Output the (x, y) coordinate of the center of the cell containing the given text.  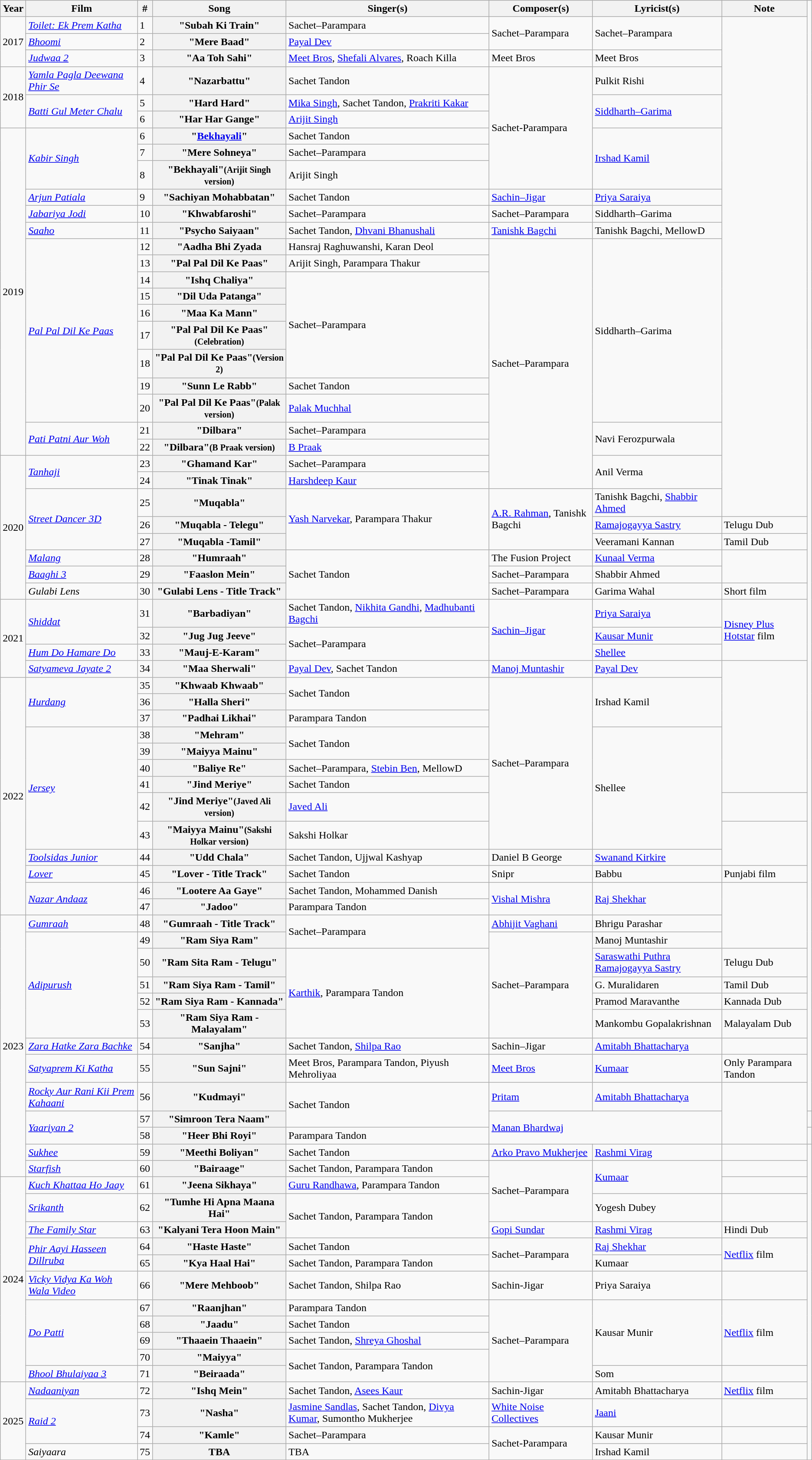
60 (145, 1169)
"Humraah" (219, 558)
"Nasha" (219, 1412)
"Jind Meriye"(Javed Ali version) (219, 806)
Yamla Pagla Deewana Phir Se (82, 81)
"Ram Siya Ram" (219, 940)
16 (145, 313)
Batti Gul Meter Chalu (82, 111)
"Dil Uda Patanga" (219, 296)
2023 (13, 1046)
55 (145, 1069)
2022 (13, 796)
B Praak (388, 447)
Sachet–Parampara, Stebin Ben, MellowD (388, 768)
14 (145, 280)
"Aadha Bhi Zyada (219, 247)
67 (145, 1308)
23 (145, 464)
56 (145, 1096)
Gumraah (82, 924)
"Khwabfaroshi" (219, 214)
"Mauj-E-Karam" (219, 652)
Anil Verma (657, 472)
The Family Star (82, 1230)
"Jind Meriye" (219, 784)
Navi Ferozpurwala (657, 439)
Pulkit Rishi (657, 81)
A.R. Rahman, Tanishk Bagchi (541, 519)
18 (145, 364)
Note (764, 9)
69 (145, 1341)
"Halla Sheri" (219, 702)
Jaani (657, 1412)
61 (145, 1185)
Malang (82, 558)
12 (145, 247)
# (145, 9)
1 (145, 25)
33 (145, 652)
"Sachiyan Mohabbatan" (219, 197)
36 (145, 702)
Srikanth (82, 1207)
Daniel B George (541, 858)
Payal Dev, Sachet Tandon (388, 669)
63 (145, 1230)
"Ram Siya Ram - Tamil" (219, 985)
73 (145, 1412)
Disney Plus Hotstar film (764, 630)
3 (145, 58)
Swanand Kirkire (657, 858)
"Subah Ki Train" (219, 25)
Snipr (541, 874)
Sachet Tandon, Ujjwal Kashyap (388, 858)
Pal Pal Dil Ke Paas (82, 331)
34 (145, 669)
Manan Bhardwaj (606, 1127)
Arjun Patiala (82, 197)
22 (145, 447)
Tanishk Bagchi, MellowD (657, 230)
"Mere Sohneya" (219, 152)
Yogesh Dubey (657, 1207)
Toolsidas Junior (82, 858)
Nazar Andaaz (82, 899)
Jasmine Sandlas, Sachet Tandon, Divya Kumar, Sumontho Mukherjee (388, 1412)
"Pal Pal Dil Ke Paas"(Version 2) (219, 364)
Starfish (82, 1169)
Film (82, 9)
Kuch Khattaa Ho Jaay (82, 1185)
"Tinak Tinak" (219, 480)
64 (145, 1246)
"Beiraada" (219, 1374)
2020 (13, 527)
Gopi Sundar (541, 1230)
30 (145, 591)
50 (145, 963)
Nadaaniyan (82, 1390)
Yaariyan 2 (82, 1127)
38 (145, 735)
Ramajogayya Sastry (657, 525)
2024 (13, 1279)
9 (145, 197)
"Maa Sherwali" (219, 669)
Song (219, 9)
Meet Bros, Shefali Alvares, Roach Killa (388, 58)
13 (145, 263)
"Ram Siya Ram - Kannada" (219, 1001)
"Lover - Title Track" (219, 874)
"Sanjha" (219, 1046)
"Raanjhan" (219, 1308)
25 (145, 503)
Pritam (541, 1096)
47 (145, 907)
"Aa Toh Sahi" (219, 58)
53 (145, 1023)
"Ishq Chaliya" (219, 280)
"Bekhayali" (219, 136)
Vicky Vidya Ka Woh Wala Video (82, 1286)
Kannada Dub (764, 1001)
40 (145, 768)
Punjabi film (764, 874)
Karthik, Parampara Tandon (388, 993)
Bhool Bhulaiyaa 3 (82, 1374)
Sachet Tandon, Mohammed Danish (388, 891)
Only Parampara Tandon (764, 1069)
Hurdang (82, 702)
45 (145, 874)
Sukhee (82, 1152)
"Pal Pal Dil Ke Paas"(Palak version) (219, 408)
Saaho (82, 230)
Phir Aayi Hasseen Dillruba (82, 1255)
Sachet Tandon, Dhvani Bhanushali (388, 230)
35 (145, 685)
Tanishk Bagchi (541, 230)
"Ghamand Kar" (219, 464)
"Udd Chala" (219, 858)
10 (145, 214)
Mankombu Gopalakrishnan (657, 1023)
Hum Do Hamare Do (82, 652)
Raid 2 (82, 1421)
27 (145, 541)
"Ram Sita Ram - Telugu" (219, 963)
42 (145, 806)
"Muqabla -Tamil" (219, 541)
Guru Randhawa, Parampara Tandon (388, 1185)
"Sun Sajni" (219, 1069)
"Ram Siya Ram - Malayalam" (219, 1023)
"Kudmayi" (219, 1096)
White Noise Collectives (541, 1412)
Bhoomi (82, 42)
68 (145, 1324)
"Heer Bhi Royi" (219, 1135)
"Haste Haste" (219, 1246)
"Kamle" (219, 1435)
Pramod Maravanthe (657, 1001)
49 (145, 940)
Abhijit Vaghani (541, 924)
Toilet: Ek Prem Katha (82, 25)
52 (145, 1001)
51 (145, 985)
Som (657, 1374)
Sachet Tandon, Nikhita Gandhi, Madhubanti Bagchi (388, 614)
54 (145, 1046)
31 (145, 614)
Harshdeep Kaur (388, 480)
37 (145, 718)
Jabariya Jodi (82, 214)
7 (145, 152)
2025 (13, 1421)
Vishal Mishra (541, 899)
46 (145, 891)
2018 (13, 97)
Saraswathi Puthra Ramajogayya Sastry (657, 963)
"Har Har Gange" (219, 119)
The Fusion Project (541, 558)
"Muqabla - Telegu" (219, 525)
"Simroon Tera Naam" (219, 1119)
29 (145, 575)
Shabbir Ahmed (657, 575)
"Dilbara" (219, 431)
Veeramani Kannan (657, 541)
Lover (82, 874)
Composer(s) (541, 9)
Yash Narvekar, Parampara Thakur (388, 519)
4 (145, 81)
Short film (764, 591)
Gulabi Lens (82, 591)
"Jaadu" (219, 1324)
"Nazarbattu" (219, 81)
24 (145, 480)
"Pal Pal Dil Ke Paas"(Celebration) (219, 335)
74 (145, 1435)
Rocky Aur Rani Kii Prem Kahaani (82, 1096)
"Bekhayali"(Arijit Singh version) (219, 174)
5 (145, 103)
Saiyaara (82, 1452)
"Meethi Boliyan" (219, 1152)
41 (145, 784)
Tanishk Bagchi, Shabbir Ahmed (657, 503)
26 (145, 525)
71 (145, 1374)
"Maiyya Mainu"(Sakshi Holkar version) (219, 835)
"Muqabla" (219, 503)
8 (145, 174)
48 (145, 924)
"Psycho Saiyaan" (219, 230)
2 (145, 42)
"Dilbara"(B Praak version) (219, 447)
"Gulabi Lens - Title Track" (219, 591)
"Faaslon Mein" (219, 575)
28 (145, 558)
Singer(s) (388, 9)
Kunaal Verma (657, 558)
72 (145, 1390)
"Sunn Le Rabb" (219, 386)
"Padhai Likhai" (219, 718)
15 (145, 296)
"Tumhe Hi Apna Maana Hai" (219, 1207)
Hindi Dub (764, 1230)
Lyricist(s) (657, 9)
58 (145, 1135)
Palak Muchhal (388, 408)
"Ishq Mein" (219, 1390)
75 (145, 1452)
Jersey (82, 788)
11 (145, 230)
"Bairaage" (219, 1169)
"Hard Hard" (219, 103)
43 (145, 835)
G. Muralidaren (657, 985)
Bhrigu Parashar (657, 924)
Do Patti (82, 1332)
"Jeena Sikhaya" (219, 1185)
"Mehram" (219, 735)
"Maiyya Mainu" (219, 751)
65 (145, 1263)
Garima Wahal (657, 591)
Meet Bros, Parampara Tandon, Piyush Mehroliyaa (388, 1069)
Arko Pravo Mukherjee (541, 1152)
57 (145, 1119)
Adipurush (82, 985)
"Jadoo" (219, 907)
"Pal Pal Dil Ke Paas" (219, 263)
17 (145, 335)
Street Dancer 3D (82, 519)
Satyaprem Ki Katha (82, 1069)
"Baliye Re" (219, 768)
"Kalyani Tera Hoon Main" (219, 1230)
20 (145, 408)
66 (145, 1286)
"Maa Ka Mann" (219, 313)
Arijit Singh, Parampara Thakur (388, 263)
2021 (13, 638)
Judwaa 2 (82, 58)
19 (145, 386)
Babbu (657, 874)
Sachet Tandon, Asees Kaur (388, 1390)
Year (13, 9)
Satyameva Jayate 2 (82, 669)
"Mere Mehboob" (219, 1286)
Hansraj Raghuwanshi, Karan Deol (388, 247)
"Maiyya" (219, 1357)
21 (145, 431)
"Khwaab Khwaab" (219, 685)
39 (145, 751)
"Gumraah - Title Track" (219, 924)
Shiddat (82, 621)
Mika Singh, Sachet Tandon, Prakriti Kakar (388, 103)
62 (145, 1207)
70 (145, 1357)
Kabir Singh (82, 158)
"Thaaein Thaaein" (219, 1341)
Javed Ali (388, 806)
44 (145, 858)
2017 (13, 42)
"Kya Haal Hai" (219, 1263)
Pati Patni Aur Woh (82, 439)
Sachet Tandon, Shreya Ghoshal (388, 1341)
Baaghi 3 (82, 575)
"Jug Jug Jeeve" (219, 636)
Malayalam Dub (764, 1023)
2019 (13, 292)
Sakshi Holkar (388, 835)
32 (145, 636)
"Mere Baad" (219, 42)
Zara Hatke Zara Bachke (82, 1046)
59 (145, 1152)
"Barbadiyan" (219, 614)
"Lootere Aa Gaye" (219, 891)
Tanhaji (82, 472)
